Find where the given text appears and provide that cell's center as (X, Y) coordinate. 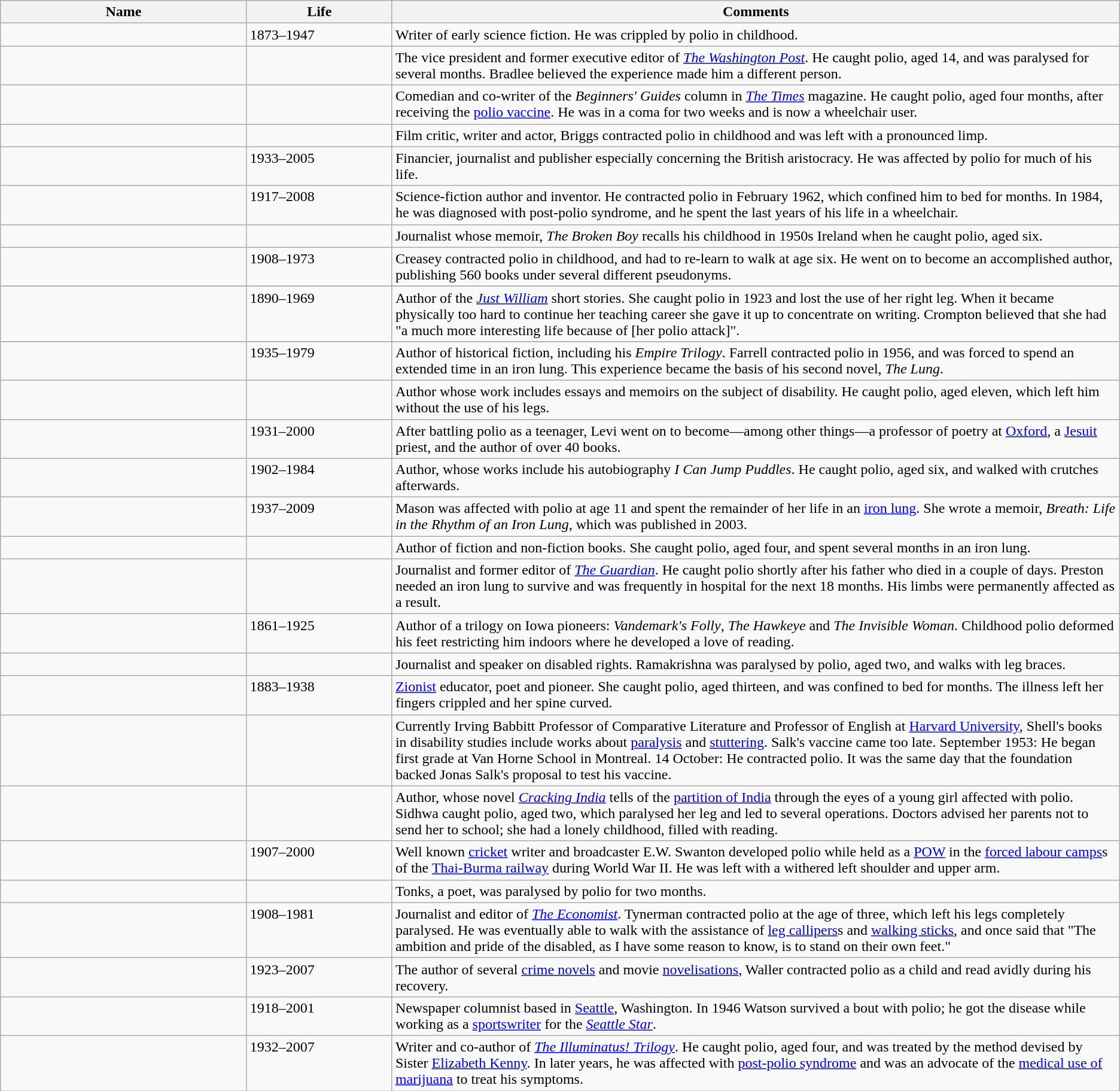
1861–1925 (319, 633)
1931–2000 (319, 438)
Journalist and speaker on disabled rights. Ramakrishna was paralysed by polio, aged two, and walks with leg braces. (756, 664)
1933–2005 (319, 166)
Writer of early science fiction. He was crippled by polio in childhood. (756, 35)
1902–1984 (319, 478)
1908–1973 (319, 267)
1883–1938 (319, 695)
1873–1947 (319, 35)
1935–1979 (319, 360)
1923–2007 (319, 977)
1908–1981 (319, 930)
Author of fiction and non-fiction books. She caught polio, aged four, and spent several months in an iron lung. (756, 548)
1918–2001 (319, 1016)
Life (319, 12)
Journalist whose memoir, The Broken Boy recalls his childhood in 1950s Ireland when he caught polio, aged six. (756, 236)
Comments (756, 12)
1907–2000 (319, 861)
The author of several crime novels and movie novelisations, Waller contracted polio as a child and read avidly during his recovery. (756, 977)
Financier, journalist and publisher especially concerning the British aristocracy. He was affected by polio for much of his life. (756, 166)
1917–2008 (319, 205)
Author, whose works include his autobiography I Can Jump Puddles. He caught polio, aged six, and walked with crutches afterwards. (756, 478)
Name (123, 12)
1890–1969 (319, 314)
Film critic, writer and actor, Briggs contracted polio in childhood and was left with a pronounced limp. (756, 135)
Author whose work includes essays and memoirs on the subject of disability. He caught polio, aged eleven, which left him without the use of his legs. (756, 400)
Tonks, a poet, was paralysed by polio for two months. (756, 891)
1937–2009 (319, 517)
1932–2007 (319, 1063)
